Output the (X, Y) coordinate of the center of the cell containing the given text.  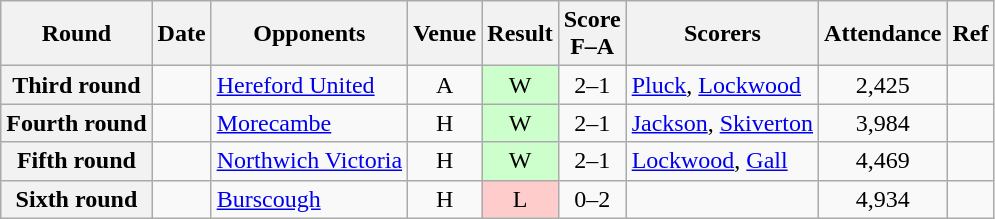
4,469 (883, 161)
Round (76, 34)
Northwich Victoria (309, 161)
ScoreF–A (592, 34)
L (520, 199)
Hereford United (309, 85)
Date (182, 34)
A (445, 85)
Result (520, 34)
0–2 (592, 199)
Jackson, Skiverton (722, 123)
Ref (970, 34)
Morecambe (309, 123)
Sixth round (76, 199)
Lockwood, Gall (722, 161)
Fourth round (76, 123)
4,934 (883, 199)
Third round (76, 85)
3,984 (883, 123)
Opponents (309, 34)
2,425 (883, 85)
Scorers (722, 34)
Venue (445, 34)
Attendance (883, 34)
Pluck, Lockwood (722, 85)
Fifth round (76, 161)
Burscough (309, 199)
